Locate the cell with the specified text and output its (X, Y) center coordinate. 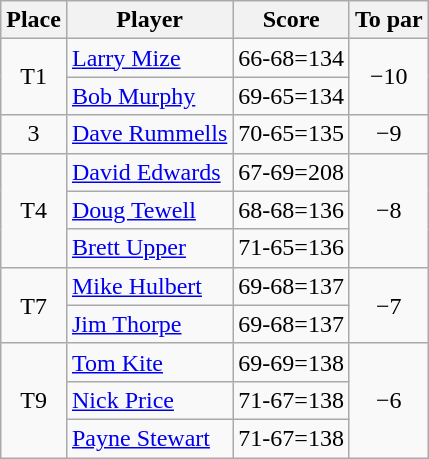
69-69=138 (292, 362)
T4 (34, 210)
To par (388, 20)
Tom Kite (149, 362)
−10 (388, 77)
Jim Thorpe (149, 324)
−8 (388, 210)
66-68=134 (292, 58)
−7 (388, 305)
−6 (388, 400)
Place (34, 20)
Score (292, 20)
70-65=135 (292, 134)
Brett Upper (149, 248)
Larry Mize (149, 58)
68-68=136 (292, 210)
Doug Tewell (149, 210)
3 (34, 134)
Player (149, 20)
71-65=136 (292, 248)
David Edwards (149, 172)
67-69=208 (292, 172)
Dave Rummells (149, 134)
Payne Stewart (149, 438)
−9 (388, 134)
Bob Murphy (149, 96)
Mike Hulbert (149, 286)
69-65=134 (292, 96)
T7 (34, 305)
T9 (34, 400)
T1 (34, 77)
Nick Price (149, 400)
